For the text-containing cell, return its midpoint in (x, y) coordinate format. 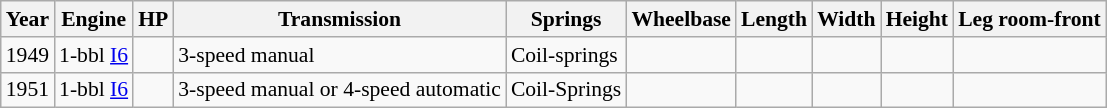
Springs (566, 19)
Length (774, 19)
Width (846, 19)
1949 (28, 55)
Engine (94, 19)
Coil-springs (566, 55)
HP (153, 19)
Wheelbase (681, 19)
3-speed manual (340, 55)
Height (917, 19)
Coil-Springs (566, 90)
1951 (28, 90)
Transmission (340, 19)
3-speed manual or 4-speed automatic (340, 90)
Year (28, 19)
Leg room-front (1030, 19)
